Provide the [X, Y] coordinate of the cell's center where the given text is located.  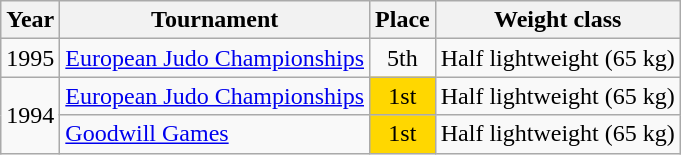
Weight class [558, 20]
Place [403, 20]
Year [30, 20]
1994 [30, 115]
Tournament [215, 20]
5th [403, 58]
Goodwill Games [215, 134]
1995 [30, 58]
